Determine the [X, Y] coordinate at the center of the cell enclosing the given text.  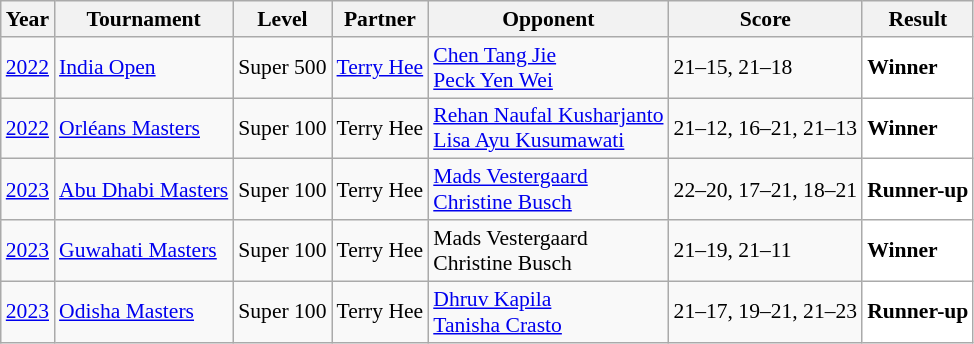
Score [766, 19]
Abu Dhabi Masters [144, 190]
India Open [144, 68]
Opponent [548, 19]
Dhruv Kapila Tanisha Crasto [548, 312]
Chen Tang Jie Peck Yen Wei [548, 68]
21–12, 16–21, 21–13 [766, 128]
21–19, 21–11 [766, 250]
Odisha Masters [144, 312]
Guwahati Masters [144, 250]
21–17, 19–21, 21–23 [766, 312]
Super 500 [282, 68]
Partner [380, 19]
Result [918, 19]
22–20, 17–21, 18–21 [766, 190]
Tournament [144, 19]
Level [282, 19]
Year [28, 19]
Orléans Masters [144, 128]
Rehan Naufal Kusharjanto Lisa Ayu Kusumawati [548, 128]
21–15, 21–18 [766, 68]
